Provide the [X, Y] coordinate of the cell's center where the given text is located.  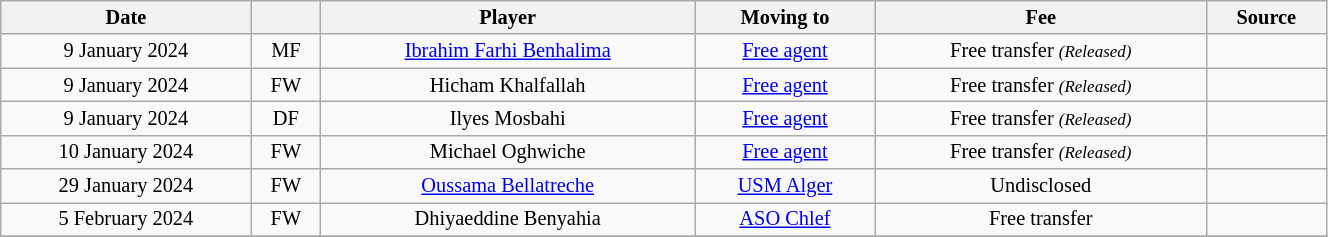
ASO Chlef [786, 219]
Ibrahim Farhi Benhalima [508, 51]
5 February 2024 [126, 219]
Player [508, 17]
Oussama Bellatreche [508, 186]
Dhiyaeddine Benyahia [508, 219]
Ilyes Mosbahi [508, 118]
Source [1266, 17]
Michael Oghwiche [508, 152]
Fee [1040, 17]
MF [286, 51]
10 January 2024 [126, 152]
Date [126, 17]
Undisclosed [1040, 186]
29 January 2024 [126, 186]
Hicham Khalfallah [508, 85]
Moving to [786, 17]
DF [286, 118]
Free transfer [1040, 219]
USM Alger [786, 186]
